Output the [X, Y] coordinate of the center of the cell containing the given text.  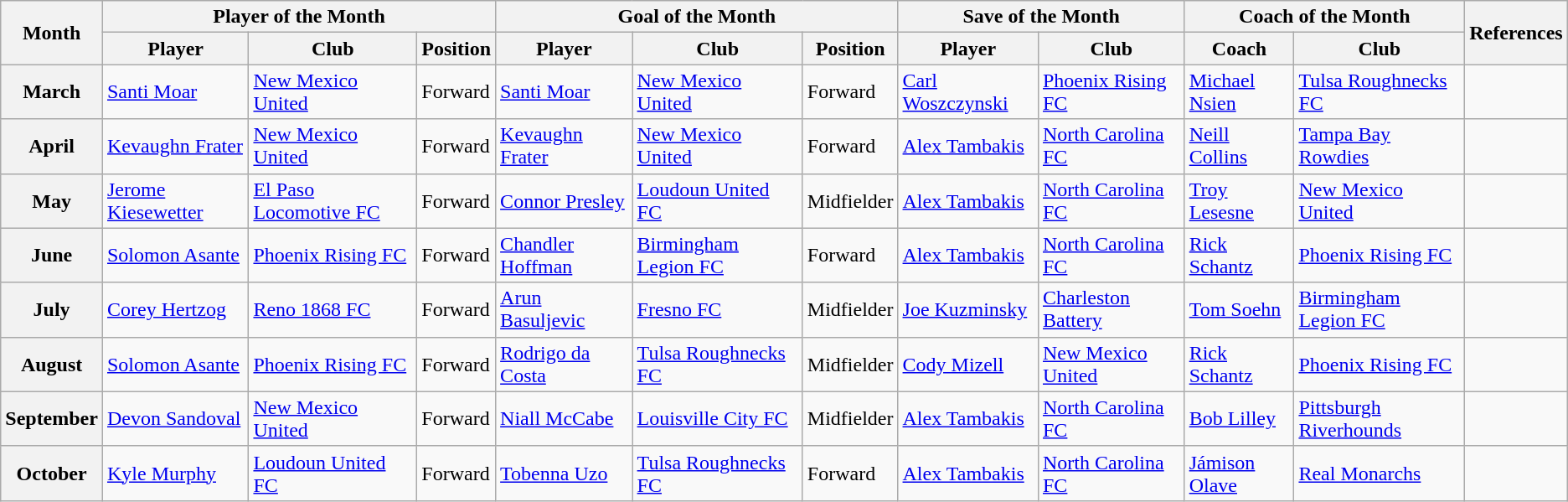
Save of the Month [1041, 17]
March [52, 92]
Devon Sandoval [175, 419]
Tampa Bay Rowdies [1380, 146]
Rodrigo da Costa [565, 364]
Fresno FC [717, 310]
Cody Mizell [968, 364]
Goal of the Month [697, 17]
July [52, 310]
Neill Collins [1240, 146]
Joe Kuzminsky [968, 310]
Kyle Murphy [175, 473]
August [52, 364]
Charleston Battery [1111, 310]
Chandler Hoffman [565, 255]
Tobenna Uzo [565, 473]
Tom Soehn [1240, 310]
Troy Lesesne [1240, 201]
Month [52, 33]
Bob Lilley [1240, 419]
June [52, 255]
Corey Hertzog [175, 310]
Coach of the Month [1324, 17]
Jámison Olave [1240, 473]
September [52, 419]
Connor Presley [565, 201]
Pittsburgh Riverhounds [1380, 419]
Carl Woszczynski [968, 92]
Real Monarchs [1380, 473]
May [52, 201]
Reno 1868 FC [333, 310]
Michael Nsien [1240, 92]
Arun Basuljevic [565, 310]
April [52, 146]
Niall McCabe [565, 419]
Louisville City FC [717, 419]
Jerome Kiesewetter [175, 201]
Player of the Month [298, 17]
El Paso Locomotive FC [333, 201]
Coach [1240, 49]
October [52, 473]
References [1516, 33]
